Provide the [X, Y] coordinate of the cell's center where the given text is located.  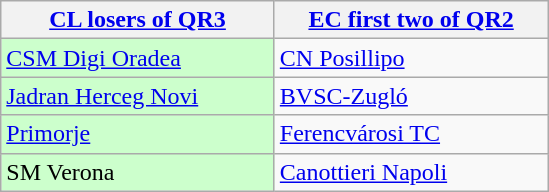
Canottieri Napoli [411, 172]
Jadran Herceg Novi [138, 96]
BVSC-Zugló [411, 96]
Ferencvárosi TC [411, 134]
CL losers of QR3 [138, 20]
CN Posillipo [411, 58]
CSM Digi Oradea [138, 58]
Primorje [138, 134]
EC first two of QR2 [411, 20]
SM Verona [138, 172]
